Search for the cell housing the specified text and yield its (x, y) center coordinate. 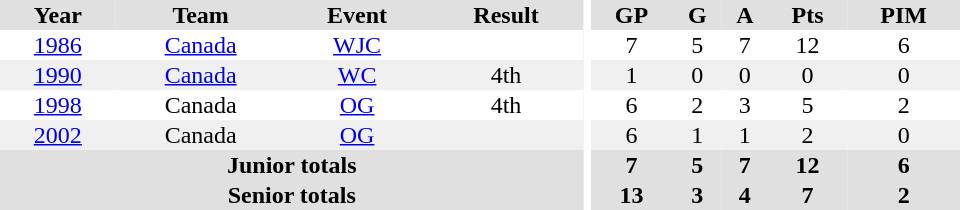
G (698, 15)
PIM (904, 15)
1986 (58, 45)
1998 (58, 105)
Senior totals (292, 195)
13 (631, 195)
A (745, 15)
Result (506, 15)
WJC (358, 45)
Junior totals (292, 165)
Event (358, 15)
Pts (808, 15)
4 (745, 195)
GP (631, 15)
WC (358, 75)
Year (58, 15)
2002 (58, 135)
1990 (58, 75)
Team (201, 15)
